Locate the cell with the specified text and output its (X, Y) center coordinate. 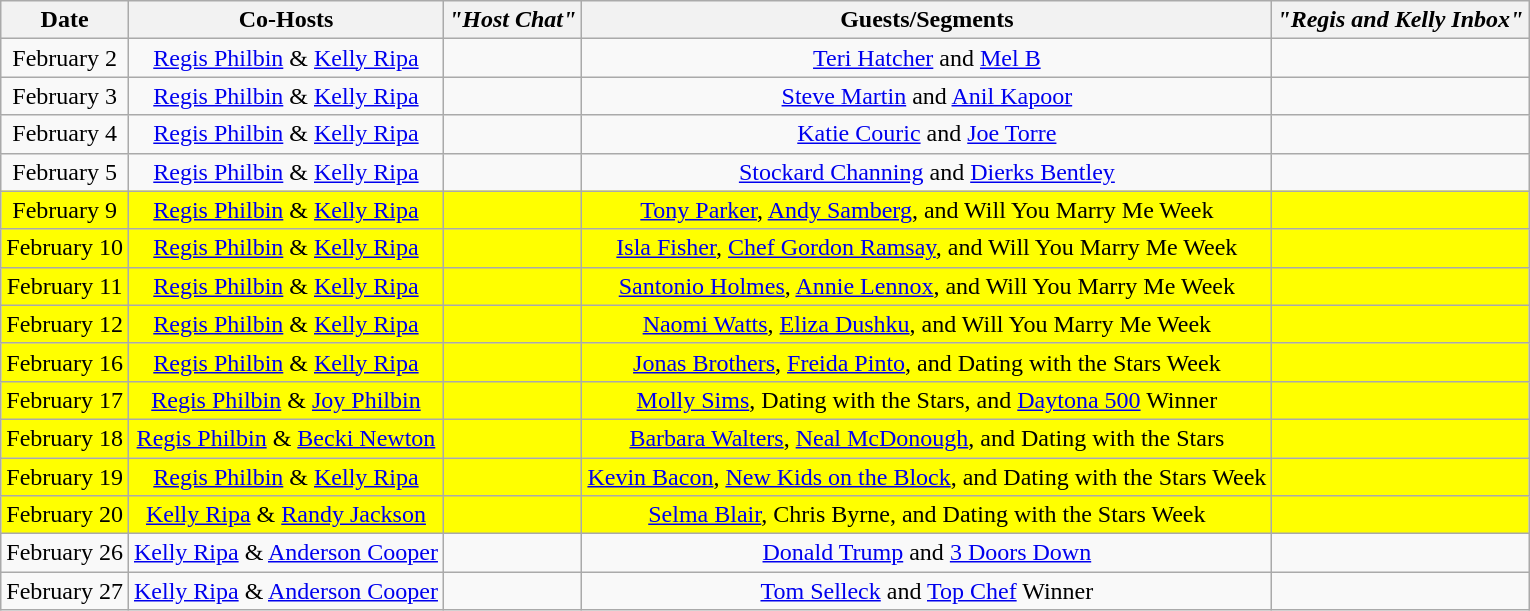
Steve Martin and Anil Kapoor (927, 96)
February 4 (65, 134)
February 26 (65, 553)
Naomi Watts, Eliza Dushku, and Will You Marry Me Week (927, 324)
Donald Trump and 3 Doors Down (927, 553)
Co-Hosts (286, 20)
February 16 (65, 362)
February 20 (65, 515)
Teri Hatcher and Mel B (927, 58)
Date (65, 20)
February 9 (65, 210)
February 11 (65, 286)
February 5 (65, 172)
Tony Parker, Andy Samberg, and Will You Marry Me Week (927, 210)
Barbara Walters, Neal McDonough, and Dating with the Stars (927, 438)
Stockard Channing and Dierks Bentley (927, 172)
Molly Sims, Dating with the Stars, and Daytona 500 Winner (927, 400)
Regis Philbin & Becki Newton (286, 438)
Kelly Ripa & Randy Jackson (286, 515)
"Host Chat" (512, 20)
"Regis and Kelly Inbox" (1400, 20)
Regis Philbin & Joy Philbin (286, 400)
Jonas Brothers, Freida Pinto, and Dating with the Stars Week (927, 362)
February 17 (65, 400)
Tom Selleck and Top Chef Winner (927, 591)
February 12 (65, 324)
February 10 (65, 248)
February 3 (65, 96)
Katie Couric and Joe Torre (927, 134)
February 18 (65, 438)
Selma Blair, Chris Byrne, and Dating with the Stars Week (927, 515)
February 19 (65, 477)
February 27 (65, 591)
Guests/Segments (927, 20)
Kevin Bacon, New Kids on the Block, and Dating with the Stars Week (927, 477)
Santonio Holmes, Annie Lennox, and Will You Marry Me Week (927, 286)
Isla Fisher, Chef Gordon Ramsay, and Will You Marry Me Week (927, 248)
February 2 (65, 58)
